Output the [x, y] coordinate of the center of the cell containing the given text.  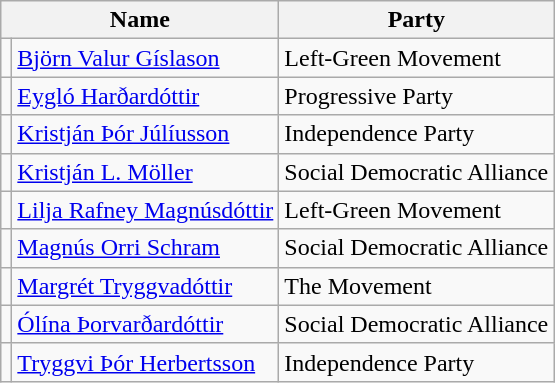
Tryggvi Þór Herbertsson [146, 362]
Margrét Tryggvadóttir [146, 286]
Party [416, 20]
Eygló Harðardóttir [146, 96]
Progressive Party [416, 96]
Name [140, 20]
Magnús Orri Schram [146, 248]
Kristján L. Möller [146, 172]
The Movement [416, 286]
Kristján Þór Júlíusson [146, 134]
Lilja Rafney Magnúsdóttir [146, 210]
Björn Valur Gíslason [146, 58]
Ólína Þorvarðardóttir [146, 324]
